Search for the cell housing the specified text and yield its (X, Y) center coordinate. 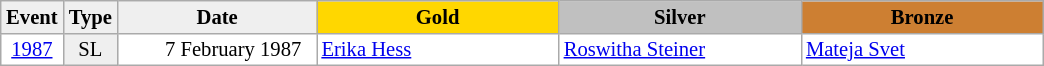
SL (90, 49)
Gold (437, 16)
Event (32, 16)
Silver (680, 16)
Date (218, 16)
Roswitha Steiner (680, 49)
Erika Hess (437, 49)
7 February 1987 (218, 49)
1987 (32, 49)
Type (90, 16)
Mateja Svet (922, 49)
Bronze (922, 16)
